Determine the (x, y) coordinate at the center of the cell enclosing the given text.  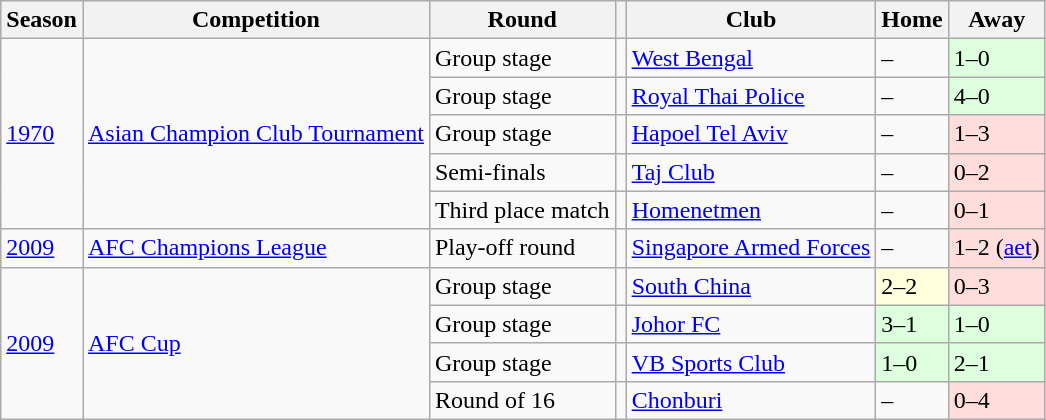
4–0 (996, 96)
Chonburi (751, 400)
Season (42, 20)
Third place match (522, 210)
AFC Champions League (256, 248)
Semi-finals (522, 172)
2–2 (912, 286)
AFC Cup (256, 343)
Round of 16 (522, 400)
1–3 (996, 134)
3–1 (912, 324)
Royal Thai Police (751, 96)
West Bengal (751, 58)
Taj Club (751, 172)
Away (996, 20)
Singapore Armed Forces (751, 248)
Homenetmen (751, 210)
0–4 (996, 400)
Round (522, 20)
Hapoel Tel Aviv (751, 134)
1–2 (aet) (996, 248)
1970 (42, 134)
South China (751, 286)
VB Sports Club (751, 362)
0–1 (996, 210)
Play-off round (522, 248)
Home (912, 20)
Competition (256, 20)
Johor FC (751, 324)
2–1 (996, 362)
0–2 (996, 172)
Asian Champion Club Tournament (256, 134)
0–3 (996, 286)
Club (751, 20)
